Identify which cell holds the provided text, then report its [x, y] central coordinate. 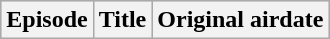
Title [122, 20]
Original airdate [240, 20]
Episode [47, 20]
